Search for the cell housing the specified text and yield its [X, Y] center coordinate. 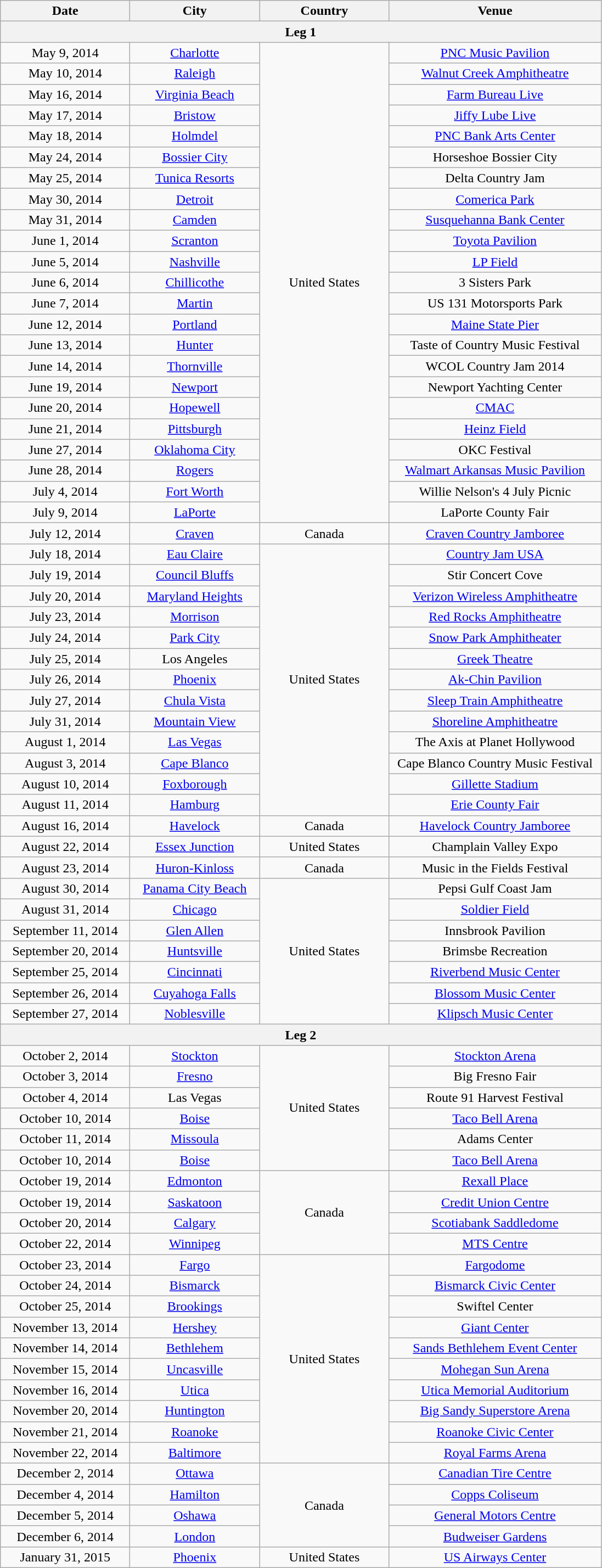
Bismarck Civic Center [495, 1286]
Giant Center [495, 1328]
Cape Blanco Country Music Festival [495, 763]
Camden [195, 220]
Council Bluffs [195, 575]
Country [324, 11]
Martin [195, 304]
June 14, 2014 [65, 366]
June 13, 2014 [65, 345]
December 6, 2014 [65, 1536]
Baltimore [195, 1453]
Glen Allen [195, 931]
Champlain Valley Expo [495, 847]
Havelock [195, 826]
July 26, 2014 [65, 680]
US Airways Center [495, 1557]
Shoreline Amphitheatre [495, 721]
Jiffy Lube Live [495, 115]
June 1, 2014 [65, 240]
Royal Farms Arena [495, 1453]
July 25, 2014 [65, 659]
Roanoke Civic Center [495, 1432]
Stockton Arena [495, 1056]
Detroit [195, 199]
US 131 Motorsports Park [495, 304]
Uncasville [195, 1369]
August 31, 2014 [65, 909]
Craven Country Jamboree [495, 533]
Susquehanna Bank Center [495, 220]
October 3, 2014 [65, 1077]
August 1, 2014 [65, 742]
Fargodome [495, 1264]
Missoula [195, 1139]
September 25, 2014 [65, 972]
July 31, 2014 [65, 721]
General Motors Centre [495, 1515]
November 16, 2014 [65, 1390]
Toyota Pavilion [495, 240]
Bismarck [195, 1286]
November 22, 2014 [65, 1453]
MTS Centre [495, 1244]
October 22, 2014 [65, 1244]
November 15, 2014 [65, 1369]
Erie County Fair [495, 805]
May 31, 2014 [65, 220]
Copps Coliseum [495, 1494]
Mohegan Sun Arena [495, 1369]
Klipsch Music Center [495, 1014]
December 2, 2014 [65, 1474]
July 20, 2014 [65, 596]
October 11, 2014 [65, 1139]
CMAC [495, 408]
Edmonton [195, 1181]
January 31, 2015 [65, 1557]
Big Sandy Superstore Arena [495, 1411]
October 24, 2014 [65, 1286]
May 30, 2014 [65, 199]
Utica Memorial Auditorium [495, 1390]
December 5, 2014 [65, 1515]
Park City [195, 638]
May 9, 2014 [65, 53]
Essex Junction [195, 847]
Scotiabank Saddledome [495, 1223]
Pepsi Gulf Coast Jam [495, 888]
Taste of Country Music Festival [495, 345]
LaPorte [195, 512]
August 30, 2014 [65, 888]
The Axis at Planet Hollywood [495, 742]
September 27, 2014 [65, 1014]
Country Jam USA [495, 554]
Pittsburgh [195, 429]
Stir Concert Cove [495, 575]
Chillicothe [195, 283]
OKC Festival [495, 450]
Panama City Beach [195, 888]
Route 91 Harvest Festival [495, 1097]
Willie Nelson's 4 July Picnic [495, 491]
Newport Yachting Center [495, 387]
City [195, 11]
July 18, 2014 [65, 554]
Holmdel [195, 136]
Oshawa [195, 1515]
Verizon Wireless Amphitheatre [495, 596]
LP Field [495, 262]
Havelock Country Jamboree [495, 826]
May 16, 2014 [65, 94]
Canadian Tire Centre [495, 1474]
Maine State Pier [495, 324]
Farm Bureau Live [495, 94]
3 Sisters Park [495, 283]
Utica [195, 1390]
Heinz Field [495, 429]
August 16, 2014 [65, 826]
November 13, 2014 [65, 1328]
May 24, 2014 [65, 157]
Rexall Place [495, 1181]
August 10, 2014 [65, 784]
PNC Music Pavilion [495, 53]
Ak-Chin Pavilion [495, 680]
Venue [495, 11]
September 11, 2014 [65, 931]
June 19, 2014 [65, 387]
Music in the Fields Festival [495, 867]
Los Angeles [195, 659]
Hershey [195, 1328]
Winnipeg [195, 1244]
Walmart Arkansas Music Pavilion [495, 471]
November 14, 2014 [65, 1348]
Brimsbe Recreation [495, 951]
Ottawa [195, 1474]
October 2, 2014 [65, 1056]
Cincinnati [195, 972]
June 27, 2014 [65, 450]
Roanoke [195, 1432]
Fargo [195, 1264]
Chicago [195, 909]
May 17, 2014 [65, 115]
July 12, 2014 [65, 533]
Big Fresno Fair [495, 1077]
Tunica Resorts [195, 178]
Sands Bethlehem Event Center [495, 1348]
Saskatoon [195, 1202]
Bristow [195, 115]
August 22, 2014 [65, 847]
July 27, 2014 [65, 701]
Budweiser Gardens [495, 1536]
Comerica Park [495, 199]
June 12, 2014 [65, 324]
Huron-Kinloss [195, 867]
Brookings [195, 1307]
Oklahoma City [195, 450]
Rogers [195, 471]
Fresno [195, 1077]
Huntsville [195, 951]
Hunter [195, 345]
November 21, 2014 [65, 1432]
Chula Vista [195, 701]
Leg 1 [301, 32]
July 4, 2014 [65, 491]
Virginia Beach [195, 94]
July 19, 2014 [65, 575]
June 5, 2014 [65, 262]
Nashville [195, 262]
Riverbend Music Center [495, 972]
September 26, 2014 [65, 993]
Delta Country Jam [495, 178]
Stockton [195, 1056]
Walnut Creek Amphitheatre [495, 74]
Fort Worth [195, 491]
December 4, 2014 [65, 1494]
June 20, 2014 [65, 408]
Bethlehem [195, 1348]
PNC Bank Arts Center [495, 136]
May 25, 2014 [65, 178]
Maryland Heights [195, 596]
Morrison [195, 617]
June 7, 2014 [65, 304]
WCOL Country Jam 2014 [495, 366]
May 18, 2014 [65, 136]
Bossier City [195, 157]
Leg 2 [301, 1035]
Blossom Music Center [495, 993]
Sleep Train Amphitheatre [495, 701]
London [195, 1536]
Innsbrook Pavilion [495, 931]
October 25, 2014 [65, 1307]
Hamburg [195, 805]
Cape Blanco [195, 763]
Horseshoe Bossier City [495, 157]
November 20, 2014 [65, 1411]
Huntington [195, 1411]
Hamilton [195, 1494]
June 28, 2014 [65, 471]
August 3, 2014 [65, 763]
Mountain View [195, 721]
Foxborough [195, 784]
June 21, 2014 [65, 429]
June 6, 2014 [65, 283]
August 23, 2014 [65, 867]
Soldier Field [495, 909]
Cuyahoga Falls [195, 993]
July 24, 2014 [65, 638]
Noblesville [195, 1014]
LaPorte County Fair [495, 512]
Credit Union Centre [495, 1202]
October 20, 2014 [65, 1223]
Greek Theatre [495, 659]
Gillette Stadium [495, 784]
Newport [195, 387]
July 9, 2014 [65, 512]
Scranton [195, 240]
August 11, 2014 [65, 805]
October 4, 2014 [65, 1097]
October 23, 2014 [65, 1264]
Date [65, 11]
Portland [195, 324]
Adams Center [495, 1139]
Swiftel Center [495, 1307]
Red Rocks Amphitheatre [495, 617]
Calgary [195, 1223]
Eau Claire [195, 554]
Craven [195, 533]
Snow Park Amphitheater [495, 638]
Thornville [195, 366]
July 23, 2014 [65, 617]
September 20, 2014 [65, 951]
Charlotte [195, 53]
Hopewell [195, 408]
Raleigh [195, 74]
May 10, 2014 [65, 74]
